Provide the (x, y) coordinate of the cell's center where the given text is located.  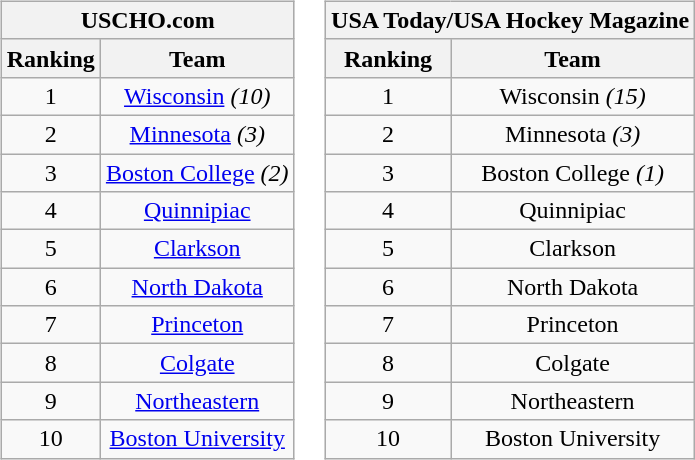
Wisconsin (15) (572, 96)
USA Today/USA Hockey Magazine (510, 20)
Boston College (2) (197, 173)
Wisconsin (10) (197, 96)
Boston College (1) (572, 173)
USCHO.com (148, 20)
